Find where the given text appears and provide that cell's center as (x, y) coordinate. 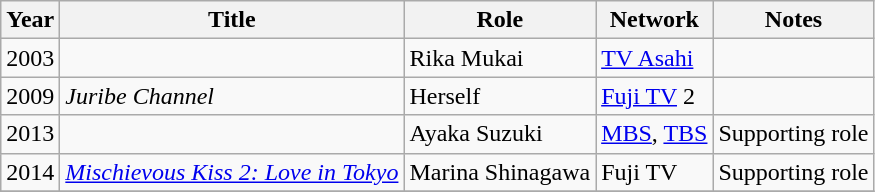
Juribe Channel (232, 96)
Title (232, 20)
Herself (500, 96)
Ayaka Suzuki (500, 134)
TV Asahi (654, 58)
Rika Mukai (500, 58)
2009 (30, 96)
2003 (30, 58)
Fuji TV (654, 172)
Mischievous Kiss 2: Love in Tokyo (232, 172)
Notes (794, 20)
2013 (30, 134)
Network (654, 20)
Role (500, 20)
2014 (30, 172)
MBS, TBS (654, 134)
Fuji TV 2 (654, 96)
Year (30, 20)
Marina Shinagawa (500, 172)
